For the text-containing cell, return its midpoint in (x, y) coordinate format. 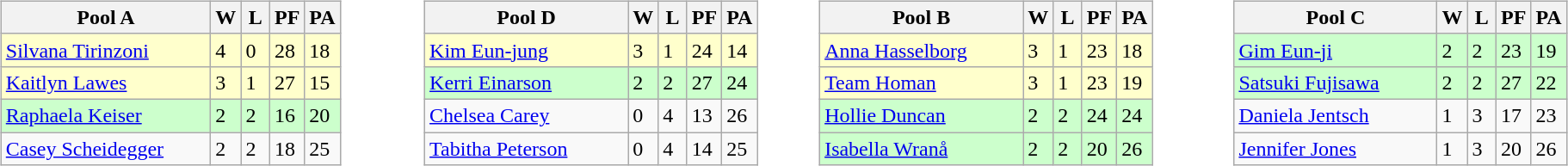
Jennifer Jones (1336, 149)
Kim Eun-jung (527, 50)
28 (287, 50)
Satsuki Fujisawa (1336, 83)
Casey Scheidegger (106, 149)
22 (1549, 83)
Silvana Tirinzoni (106, 50)
Daniela Jentsch (1336, 115)
Gim Eun-ji (1336, 50)
Hollie Duncan (922, 115)
16 (287, 115)
Tabitha Peterson (527, 149)
Anna Hasselborg (922, 50)
Pool B (922, 17)
Pool D (527, 17)
Isabella Wranå (922, 149)
Pool C (1336, 17)
Chelsea Carey (527, 115)
17 (1514, 115)
Kaitlyn Lawes (106, 83)
Team Homan (922, 83)
13 (704, 115)
15 (322, 83)
Pool A (106, 17)
Kerri Einarson (527, 83)
Raphaela Keiser (106, 115)
